Capture the cell that displays the provided text and extract its (X, Y) central coordinate. 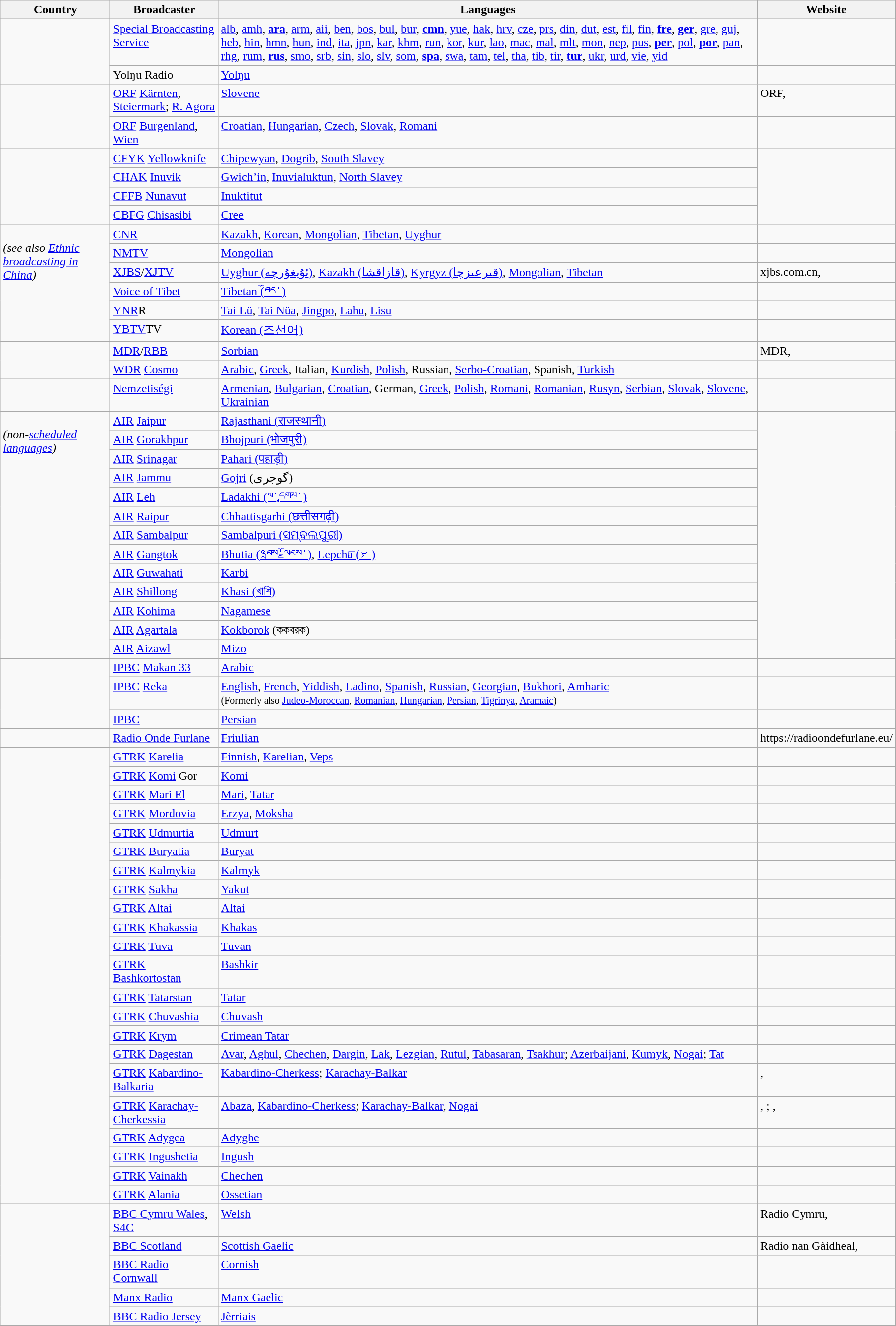
Manx Gaelic (488, 1297)
Erzya, Moksha (488, 814)
Voice of Tibet (164, 291)
AIR Raipur (164, 516)
AIR Shillong (164, 592)
AIR Srinagar (164, 459)
GTRK Ingushetia (164, 1157)
Country (56, 10)
xjbs.com.cn, (826, 272)
Kalmyk (488, 870)
AIR Agartala (164, 630)
Buryat (488, 852)
NMTV (164, 253)
Chuvash (488, 1016)
Radio nan Gàidheal, (826, 1246)
BBC Cymru Wales, S4C (164, 1221)
Yakut (488, 889)
Kabardino-Cherkess; Karachay-Balkar (488, 1079)
Armenian, Bulgarian, Croatian, German, Greek, Polish, Romani, Romanian, Rusyn, Serbian, Slovak, Slovene, Ukrainian (488, 395)
Kokborok (ককবরক) (488, 630)
Cornish (488, 1271)
AIR Aizawl (164, 649)
Mizo (488, 649)
Arabic, Greek, Italian, Kurdish, Polish, Russian, Serbo-Croatian, Spanish, Turkish (488, 370)
Nemzetiségi (164, 395)
GTRK Dagestan (164, 1054)
MDR, (826, 351)
Gwich’in, Inuvialuktun, North Slavey (488, 177)
Ossetian (488, 1195)
AIR Jammu (164, 478)
Ingush (488, 1157)
Khasi (খাশি) (488, 592)
GTRK Karachay-Cherkessia (164, 1112)
AIR Guwahati (164, 573)
GTRK Bashkortostan (164, 972)
GTRK Mari El (164, 795)
IPBC (164, 719)
IPBC Makan 33 (164, 667)
AIR Leh (164, 497)
AIR Gorakhpur (164, 440)
Mongolian (488, 253)
Finnish, Karelian, Veps (488, 757)
GTRK Komi Gor (164, 775)
Sorbian (488, 351)
AIR Kohima (164, 611)
Tuvan (488, 946)
ORF Burgenland, Wien (164, 132)
GTRK Tuva (164, 946)
IPBC Reka (164, 693)
Website (826, 10)
ORF Kärnten, Steiermark; R. Agora (164, 100)
GTRK Vainakh (164, 1176)
AIR Sambalpur (164, 535)
Chipewyan, Dogrib, South Slavey (488, 158)
Croatian, Hungarian, Czech, Slovak, Romani (488, 132)
https://radioondefurlane.eu/ (826, 738)
GTRK Mordovia (164, 814)
Jèrriais (488, 1316)
CNR (164, 234)
XJBS/XJTV (164, 272)
Inuktitut (488, 196)
GTRK Adygea (164, 1138)
Komi (488, 775)
Kazakh, Korean, Mongolian, Tibetan, Uyghur (488, 234)
Nagamese (488, 611)
CBFG Chisasibi (164, 215)
GTRK Buryatia (164, 852)
Cree (488, 215)
Chhattisgarhi (छत्तीसगढ़ी) (488, 516)
Chechen (488, 1176)
BBC Radio Jersey (164, 1316)
Slovene (488, 100)
Tatar (488, 997)
Friulian (488, 738)
GTRK Kalmykia (164, 870)
CFFB Nunavut (164, 196)
YNRR (164, 310)
Uyghur (ئۇيغۇرچە), Kazakh (قازاقشا), Kyrgyz (قىرعىزچا), Mongolian, Tibetan (488, 272)
Pahari (पहाड़ी) (488, 459)
(see also Ethnic broadcasting in China) (56, 283)
Persian (488, 719)
Sambalpuri (ସମ୍ବଲପୁରୀ) (488, 535)
Broadcaster (164, 10)
MDR/RBB (164, 351)
Crimean Tatar (488, 1035)
GTRK Udmurtia (164, 833)
WDR Cosmo (164, 370)
Adyghe (488, 1138)
Bhojpuri (भोजपुरी) (488, 440)
AIR Gangtok (164, 554)
, (826, 1079)
AIR Jaipur (164, 421)
Bhutia (འབྲས་ལྗོངས་), Lepcha (ᰛᰩᰵ) (488, 554)
BBC Scotland (164, 1246)
Tibetan (བོད་) (488, 291)
CHAK Inuvik (164, 177)
Udmurt (488, 833)
Welsh (488, 1221)
Manx Radio (164, 1297)
Yolŋu (488, 75)
GTRK Kabardino-Balkaria (164, 1079)
ORF, (826, 100)
GTRK Khakassia (164, 927)
GTRK Altai (164, 908)
Korean (조선어) (488, 330)
Karbi (488, 573)
YBTVTV (164, 330)
Altai (488, 908)
Ladakhi (ལ་དྭགས་) (488, 497)
GTRK Krym (164, 1035)
GTRK Sakha (164, 889)
(non-scheduled languages) (56, 535)
Khakas (488, 927)
Radio Cymru, (826, 1221)
Avar, Aghul, Chechen, Dargin, Lak, Lezgian, Rutul, Tabasaran, Tsakhur; Azerbaijani, Kumyk, Nogai; Tat (488, 1054)
GTRK Chuvashia (164, 1016)
Languages (488, 10)
Bashkir (488, 972)
Yolŋu Radio (164, 75)
GTRK Tatarstan (164, 997)
GTRK Alania (164, 1195)
GTRK Karelia (164, 757)
Mari, Tatar (488, 795)
Gojri (گوجری) (488, 478)
, ; , (826, 1112)
Arabic (488, 667)
BBC Radio Cornwall (164, 1271)
CFYK Yellowknife (164, 158)
Tai Lü, Tai Nüa, Jingpo, Lahu, Lisu (488, 310)
Abaza, Kabardino-Cherkess; Karachay-Balkar, Nogai (488, 1112)
Radio Onde Furlane (164, 738)
Scottish Gaelic (488, 1246)
Special Broadcasting Service (164, 42)
Rajasthani (राजस्थानी) (488, 421)
